Search for the cell housing the specified text and yield its (X, Y) center coordinate. 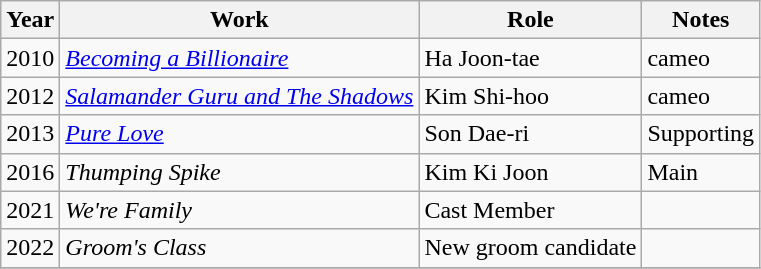
Pure Love (240, 134)
Ha Joon-tae (530, 58)
Son Dae-ri (530, 134)
Work (240, 20)
2013 (30, 134)
Thumping Spike (240, 172)
Main (701, 172)
Kim Ki Joon (530, 172)
Supporting (701, 134)
2010 (30, 58)
New groom candidate (530, 248)
Kim Shi-hoo (530, 96)
2021 (30, 210)
Notes (701, 20)
2012 (30, 96)
2016 (30, 172)
Groom's Class (240, 248)
Year (30, 20)
Cast Member (530, 210)
Becoming a Billionaire (240, 58)
2022 (30, 248)
Salamander Guru and The Shadows (240, 96)
Role (530, 20)
We're Family (240, 210)
